Identify which cell holds the provided text, then report its [x, y] central coordinate. 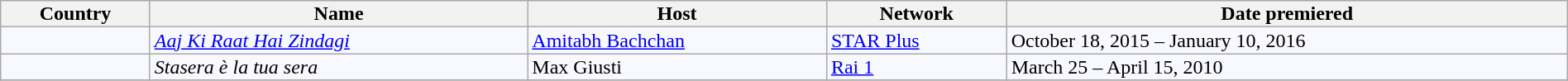
Date premiered [1287, 14]
Amitabh Bachchan [677, 40]
Country [76, 14]
Host [677, 14]
March 25 – April 15, 2010 [1287, 67]
STAR Plus [916, 40]
Max Giusti [677, 67]
Rai 1 [916, 67]
Name [339, 14]
Network [916, 14]
Aaj Ki Raat Hai Zindagi [339, 40]
October 18, 2015 – January 10, 2016 [1287, 40]
Stasera è la tua sera [339, 67]
